Find where the given text appears and provide that cell's center as [X, Y] coordinate. 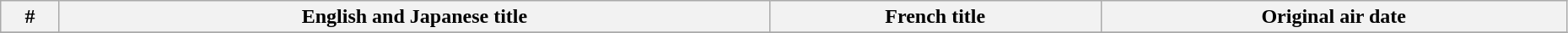
English and Japanese title [414, 17]
# [30, 17]
French title [935, 17]
Original air date [1334, 17]
